Scan for the cell matching the given text and deliver its [X, Y] coordinate at center. 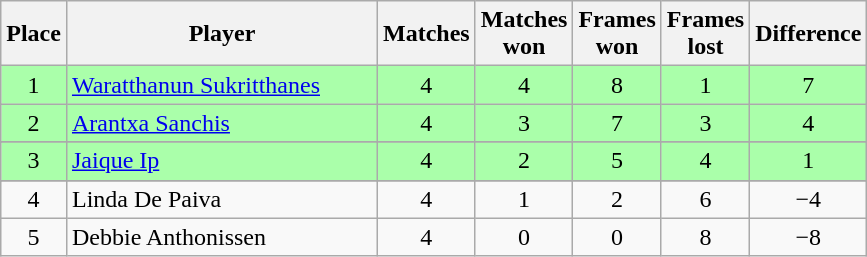
Matches [427, 34]
Waratthanun Sukritthanes [222, 85]
Matches won [524, 34]
Jaique Ip [222, 161]
6 [705, 199]
Debbie Anthonissen [222, 237]
Difference [808, 34]
−4 [808, 199]
−8 [808, 237]
Linda De Paiva [222, 199]
Frames won [617, 34]
Arantxa Sanchis [222, 123]
Place [34, 34]
Player [222, 34]
Frames lost [705, 34]
